Return the (X, Y) coordinate for the center point of the cell that contains the specified text.  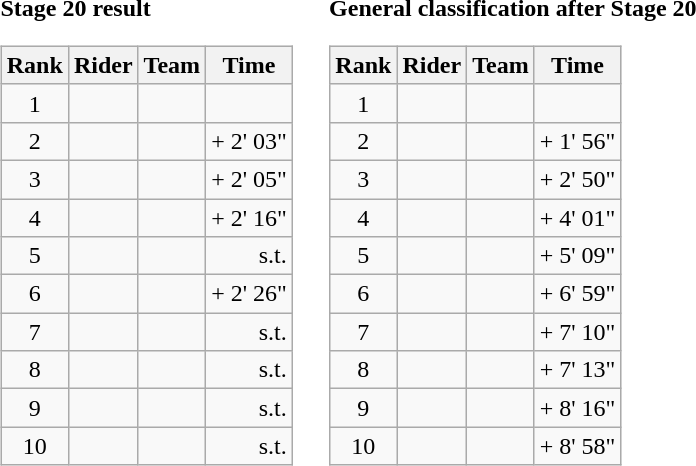
+ 8' 16" (578, 408)
+ 5' 09" (578, 256)
+ 6' 59" (578, 294)
+ 7' 10" (578, 332)
+ 8' 58" (578, 446)
+ 7' 13" (578, 370)
+ 2' 50" (578, 179)
+ 4' 01" (578, 217)
+ 2' 16" (250, 217)
+ 1' 56" (578, 141)
+ 2' 05" (250, 179)
+ 2' 03" (250, 141)
+ 2' 26" (250, 294)
